Find where the given text appears and provide that cell's center as [x, y] coordinate. 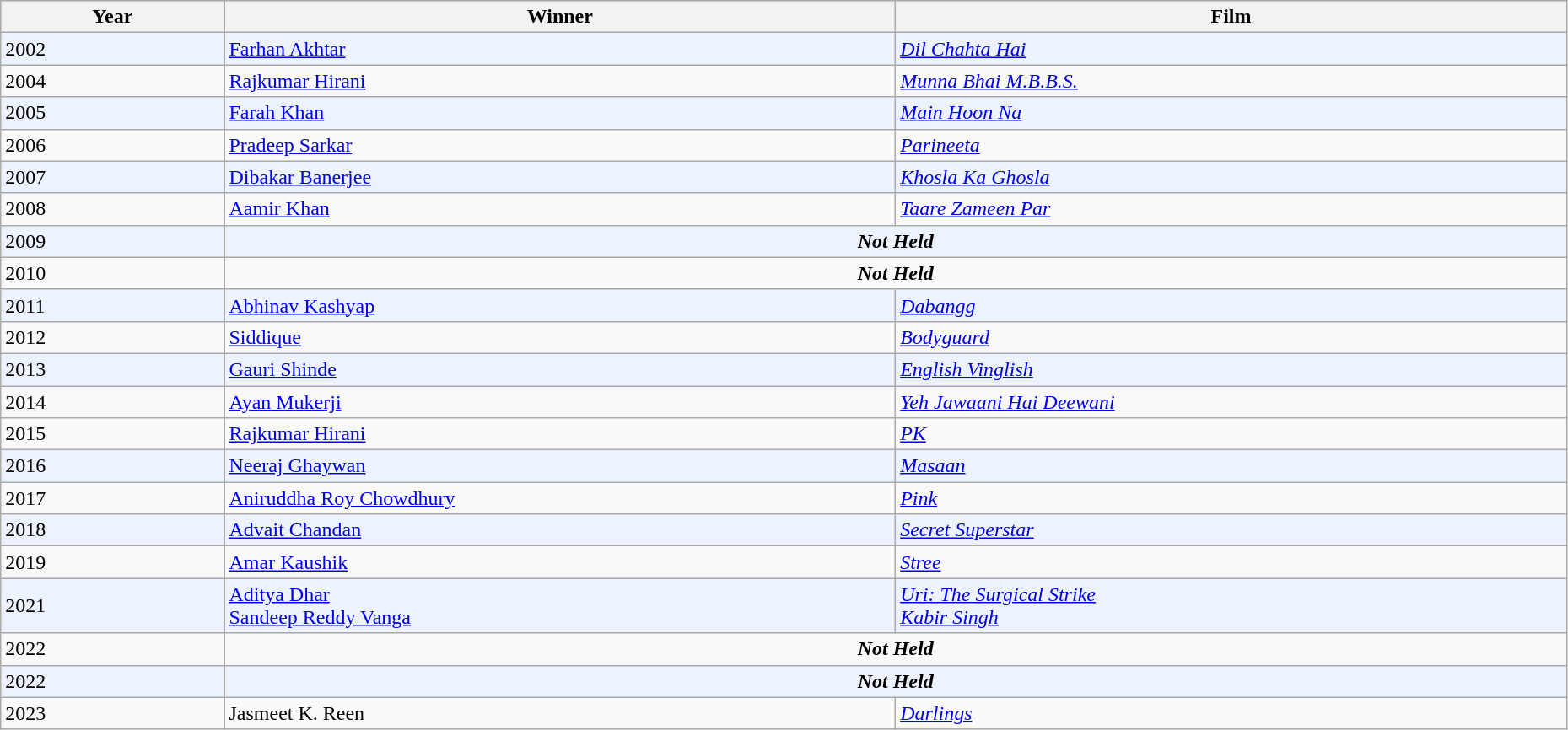
Dibakar Banerjee [560, 177]
2009 [113, 241]
Munna Bhai M.B.B.S. [1231, 81]
2006 [113, 145]
2004 [113, 81]
Aniruddha Roy Chowdhury [560, 498]
Neeraj Ghaywan [560, 466]
Siddique [560, 337]
Darlings [1231, 713]
2012 [113, 337]
Farhan Akhtar [560, 49]
Ayan Mukerji [560, 402]
Farah Khan [560, 113]
Year [113, 17]
English Vinglish [1231, 369]
Taare Zameen Par [1231, 209]
Masaan [1231, 466]
Parineeta [1231, 145]
Jasmeet K. Reen [560, 713]
Abhinav Kashyap [560, 305]
2019 [113, 562]
2015 [113, 434]
2016 [113, 466]
Advait Chandan [560, 530]
2005 [113, 113]
2021 [113, 605]
Bodyguard [1231, 337]
2017 [113, 498]
Winner [560, 17]
2010 [113, 273]
PK [1231, 434]
Film [1231, 17]
Dabangg [1231, 305]
Secret Superstar [1231, 530]
2011 [113, 305]
2014 [113, 402]
2002 [113, 49]
Gauri Shinde [560, 369]
Dil Chahta Hai [1231, 49]
Aditya DharSandeep Reddy Vanga [560, 605]
Khosla Ka Ghosla [1231, 177]
2013 [113, 369]
2023 [113, 713]
Uri: The Surgical StrikeKabir Singh [1231, 605]
Aamir Khan [560, 209]
2008 [113, 209]
Pradeep Sarkar [560, 145]
2018 [113, 530]
Yeh Jawaani Hai Deewani [1231, 402]
Stree [1231, 562]
Amar Kaushik [560, 562]
2007 [113, 177]
Pink [1231, 498]
Main Hoon Na [1231, 113]
